Capture the cell that displays the provided text and extract its (x, y) central coordinate. 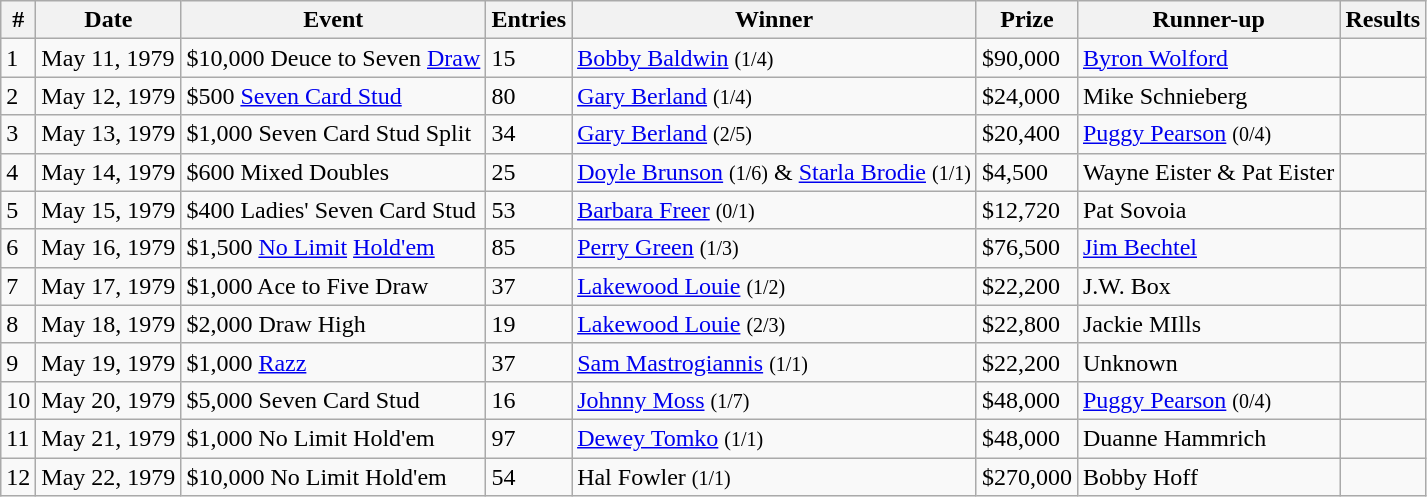
$4,500 (1026, 172)
53 (529, 210)
Winner (774, 20)
Sam Mastrogiannis (1/1) (774, 362)
$90,000 (1026, 58)
2 (18, 96)
May 17, 1979 (108, 286)
Gary Berland (1/4) (774, 96)
54 (529, 477)
Mike Schnieberg (1208, 96)
Hal Fowler (1/1) (774, 477)
$76,500 (1026, 248)
4 (18, 172)
Lakewood Louie (1/2) (774, 286)
May 11, 1979 (108, 58)
5 (18, 210)
$10,000 Deuce to Seven Draw (334, 58)
9 (18, 362)
May 22, 1979 (108, 477)
Dewey Tomko (1/1) (774, 438)
May 20, 1979 (108, 400)
7 (18, 286)
May 15, 1979 (108, 210)
Bobby Baldwin (1/4) (774, 58)
97 (529, 438)
Results (1383, 20)
$20,400 (1026, 134)
$1,000 Ace to Five Draw (334, 286)
Prize (1026, 20)
85 (529, 248)
May 13, 1979 (108, 134)
15 (529, 58)
Event (334, 20)
11 (18, 438)
10 (18, 400)
Doyle Brunson (1/6) & Starla Brodie (1/1) (774, 172)
$2,000 Draw High (334, 324)
19 (529, 324)
J.W. Box (1208, 286)
$24,000 (1026, 96)
$1,000 Seven Card Stud Split (334, 134)
Perry Green (1/3) (774, 248)
Wayne Eister & Pat Eister (1208, 172)
Lakewood Louie (2/3) (774, 324)
$500 Seven Card Stud (334, 96)
May 14, 1979 (108, 172)
$12,720 (1026, 210)
Gary Berland (2/5) (774, 134)
$1,500 No Limit Hold'em (334, 248)
Date (108, 20)
Entries (529, 20)
May 12, 1979 (108, 96)
25 (529, 172)
16 (529, 400)
Pat Sovoia (1208, 210)
May 21, 1979 (108, 438)
$1,000 Razz (334, 362)
May 19, 1979 (108, 362)
$5,000 Seven Card Stud (334, 400)
May 18, 1979 (108, 324)
3 (18, 134)
Johnny Moss (1/7) (774, 400)
$1,000 No Limit Hold'em (334, 438)
Barbara Freer (0/1) (774, 210)
12 (18, 477)
# (18, 20)
$270,000 (1026, 477)
Unknown (1208, 362)
8 (18, 324)
Byron Wolford (1208, 58)
6 (18, 248)
Jackie MIlls (1208, 324)
$400 Ladies' Seven Card Stud (334, 210)
May 16, 1979 (108, 248)
34 (529, 134)
80 (529, 96)
Duanne Hammrich (1208, 438)
$10,000 No Limit Hold'em (334, 477)
Bobby Hoff (1208, 477)
1 (18, 58)
Jim Bechtel (1208, 248)
$600 Mixed Doubles (334, 172)
Runner-up (1208, 20)
$22,800 (1026, 324)
